Scan for the cell matching the given text and deliver its (X, Y) coordinate at center. 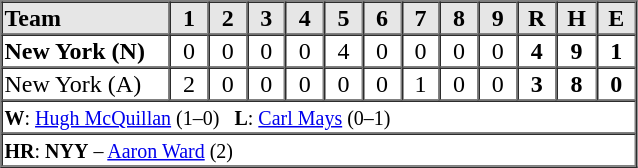
New York (A) (86, 84)
New York (N) (86, 50)
H (577, 18)
E (616, 18)
Team (86, 18)
7 (420, 18)
HR: NYY – Aaron Ward (2) (319, 150)
R (537, 18)
W: Hugh McQuillan (1–0) L: Carl Mays (0–1) (319, 116)
6 (382, 18)
5 (344, 18)
